Detect which cell encompasses the target text, then output its (x, y) center coordinate. 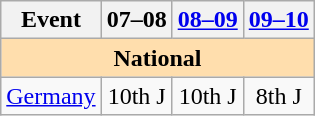
Germany (51, 96)
07–08 (136, 20)
08–09 (208, 20)
National (158, 58)
09–10 (278, 20)
Event (51, 20)
8th J (278, 96)
